Pinpoint the cell where the given text exists, returning its [x, y] midpoint coordinate. 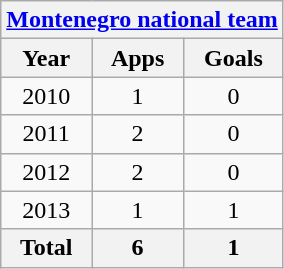
Montenegro national team [142, 20]
Goals [234, 58]
Total [46, 248]
Apps [138, 58]
6 [138, 248]
2010 [46, 96]
2013 [46, 210]
2012 [46, 172]
Year [46, 58]
2011 [46, 134]
